Scan for the cell matching the given text and deliver its [x, y] coordinate at center. 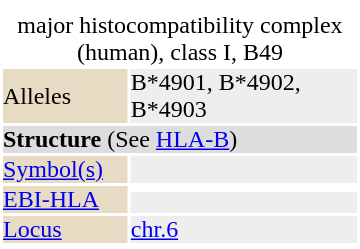
chr.6 [244, 230]
EBI-HLA [66, 200]
B*4901, B*4902, B*4903 [244, 96]
Alleles [66, 96]
Symbol(s) [66, 170]
major histocompatibility complex (human), class I, B49 [180, 39]
Locus [66, 230]
Structure (See HLA-B) [180, 140]
